Identify which cell holds the provided text, then report its [x, y] central coordinate. 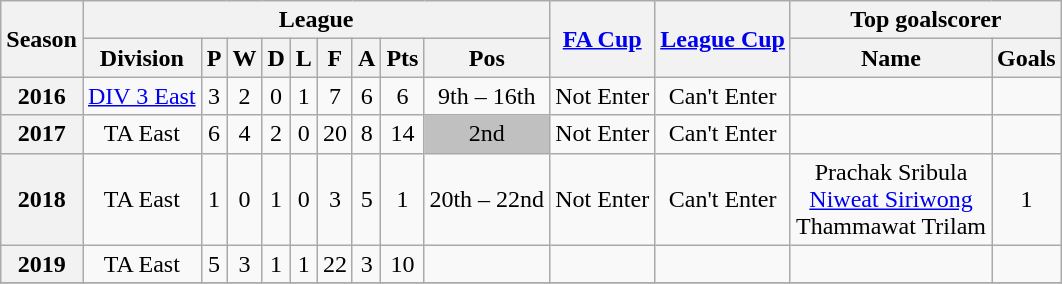
8 [366, 134]
League [316, 20]
DIV 3 East [142, 96]
Prachak SribulaNiweat SiriwongThammawat Trilam [890, 199]
2019 [42, 264]
20th – 22nd [487, 199]
Name [890, 58]
9th – 16th [487, 96]
W [244, 58]
20 [334, 134]
League Cup [723, 39]
22 [334, 264]
Goals [1027, 58]
P [214, 58]
Top goalscorer [926, 20]
Season [42, 39]
10 [402, 264]
Pos [487, 58]
2nd [487, 134]
F [334, 58]
D [276, 58]
14 [402, 134]
2017 [42, 134]
7 [334, 96]
FA Cup [602, 39]
Pts [402, 58]
2016 [42, 96]
L [304, 58]
2018 [42, 199]
Division [142, 58]
4 [244, 134]
A [366, 58]
